Pinpoint the cell where the given text exists, returning its (x, y) midpoint coordinate. 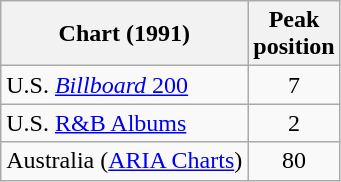
Peakposition (294, 34)
U.S. Billboard 200 (124, 85)
Australia (ARIA Charts) (124, 161)
80 (294, 161)
7 (294, 85)
Chart (1991) (124, 34)
2 (294, 123)
U.S. R&B Albums (124, 123)
